Determine the [X, Y] coordinate at the center of the cell enclosing the given text.  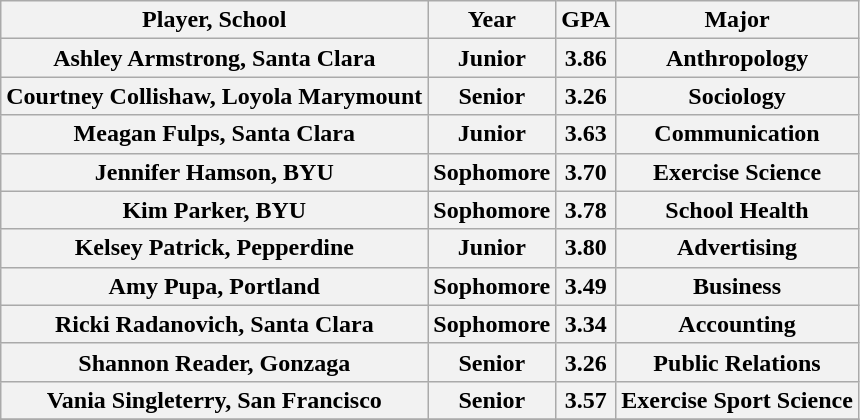
3.34 [586, 324]
3.70 [586, 172]
Kim Parker, BYU [214, 210]
Meagan Fulps, Santa Clara [214, 134]
Ashley Armstrong, Santa Clara [214, 58]
3.78 [586, 210]
Exercise Sport Science [738, 400]
Sociology [738, 96]
Advertising [738, 248]
Vania Singleterry, San Francisco [214, 400]
Ricki Radanovich, Santa Clara [214, 324]
Kelsey Patrick, Pepperdine [214, 248]
3.57 [586, 400]
3.80 [586, 248]
Anthropology [738, 58]
Player, School [214, 20]
3.86 [586, 58]
3.49 [586, 286]
Communication [738, 134]
School Health [738, 210]
3.63 [586, 134]
Year [492, 20]
GPA [586, 20]
Accounting [738, 324]
Business [738, 286]
Jennifer Hamson, BYU [214, 172]
Exercise Science [738, 172]
Amy Pupa, Portland [214, 286]
Courtney Collishaw, Loyola Marymount [214, 96]
Major [738, 20]
Shannon Reader, Gonzaga [214, 362]
Public Relations [738, 362]
